Find where the given text appears and provide that cell's center as [x, y] coordinate. 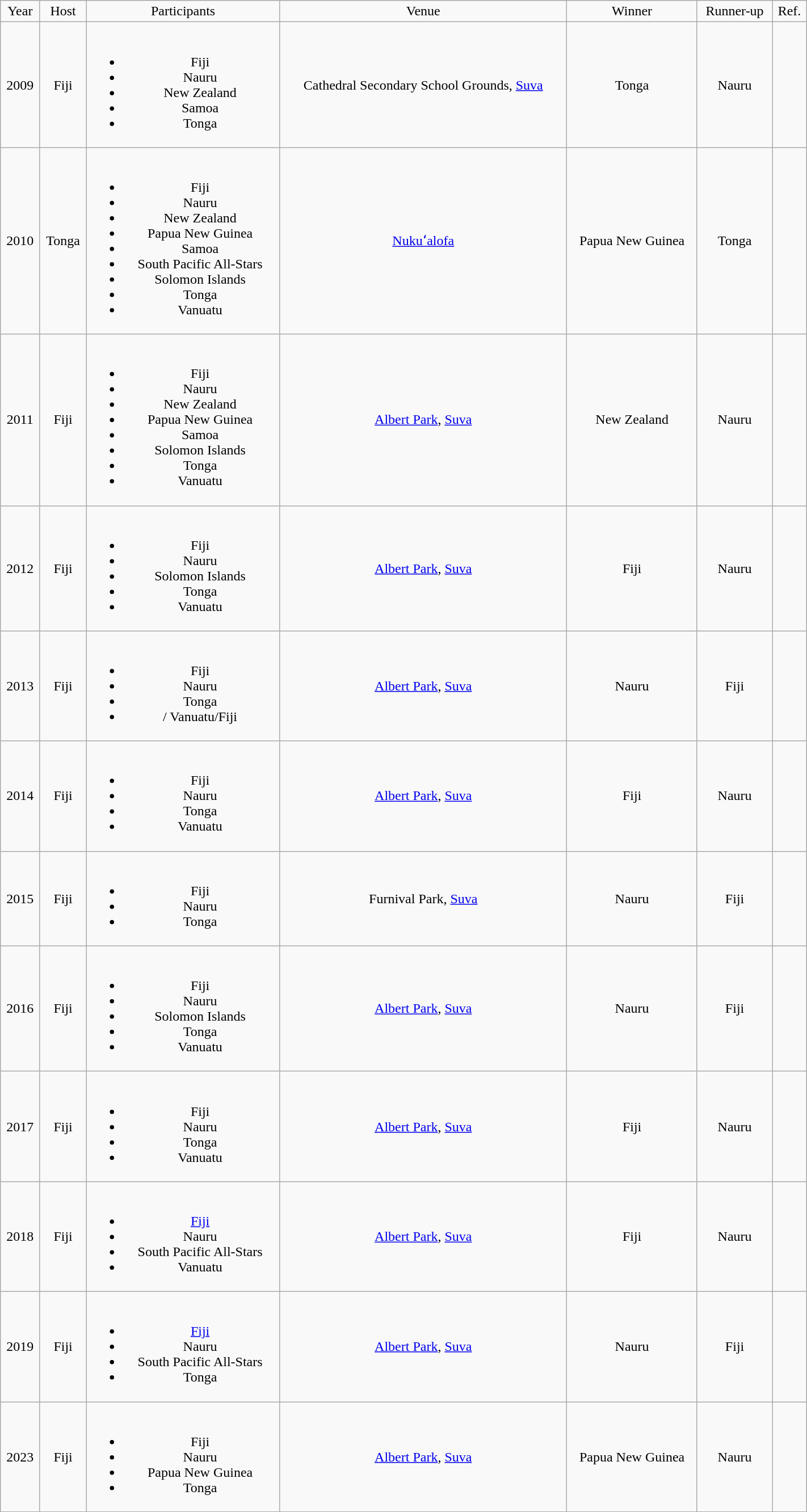
New Zealand [632, 420]
Winner [632, 11]
2009 [20, 85]
Runner-up [734, 11]
Ref. [790, 11]
Fiji NauruSouth Pacific All-Stars Vanuatu [183, 1236]
2016 [20, 1009]
2012 [20, 568]
Fiji NauruSouth Pacific All-Stars Tonga [183, 1346]
Nukuʻalofa [423, 241]
Cathedral Secondary School Grounds, Suva [423, 85]
2010 [20, 241]
2017 [20, 1126]
Fiji Nauru New Zealand Papua New Guinea Samoa Solomon Islands Tonga Vanuatu [183, 420]
2018 [20, 1236]
2019 [20, 1346]
2023 [20, 1456]
2013 [20, 686]
2011 [20, 420]
Fiji Nauru Tonga [183, 899]
Participants [183, 11]
Fiji Nauru Tonga/ Vanuatu/Fiji [183, 686]
Venue [423, 11]
Fiji Nauru New Zealand Papua New Guinea SamoaSouth Pacific All-Stars Solomon Islands Tonga Vanuatu [183, 241]
2014 [20, 796]
2015 [20, 899]
Fiji Nauru Papua New Guinea Tonga [183, 1456]
Fiji Nauru New Zealand Samoa Tonga [183, 85]
Host [64, 11]
Year [20, 11]
Furnival Park, Suva [423, 899]
